Identify which cell holds the provided text, then report its (x, y) central coordinate. 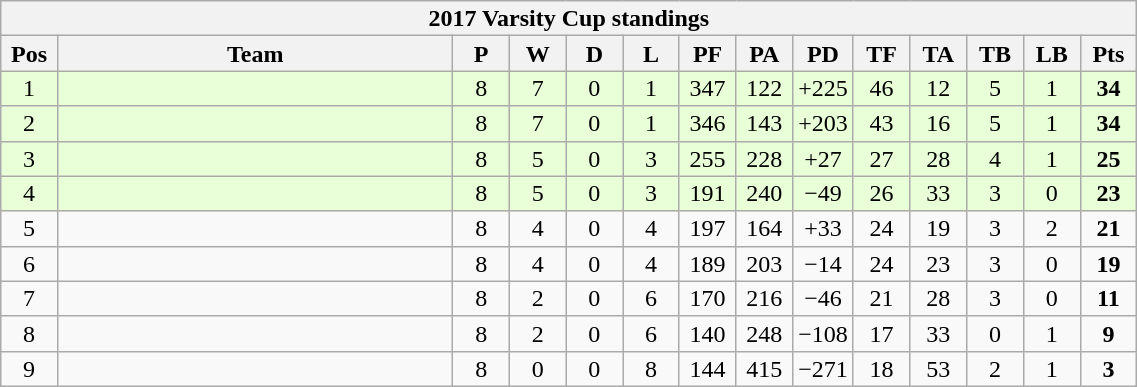
−14 (824, 264)
Pts (1108, 54)
17 (882, 334)
240 (764, 194)
26 (882, 194)
2017 Varsity Cup standings (569, 18)
140 (708, 334)
27 (882, 158)
53 (938, 368)
415 (764, 368)
−271 (824, 368)
TA (938, 54)
PF (708, 54)
347 (708, 88)
191 (708, 194)
+225 (824, 88)
255 (708, 158)
143 (764, 124)
164 (764, 228)
203 (764, 264)
216 (764, 298)
L (652, 54)
197 (708, 228)
+33 (824, 228)
−46 (824, 298)
P (482, 54)
346 (708, 124)
TB (996, 54)
46 (882, 88)
TF (882, 54)
W (538, 54)
144 (708, 368)
Pos (30, 54)
16 (938, 124)
189 (708, 264)
248 (764, 334)
170 (708, 298)
−49 (824, 194)
PA (764, 54)
228 (764, 158)
122 (764, 88)
18 (882, 368)
11 (1108, 298)
D (594, 54)
12 (938, 88)
Team (254, 54)
LB (1052, 54)
25 (1108, 158)
+203 (824, 124)
PD (824, 54)
43 (882, 124)
−108 (824, 334)
+27 (824, 158)
